Output the (X, Y) coordinate of the center of the cell containing the given text.  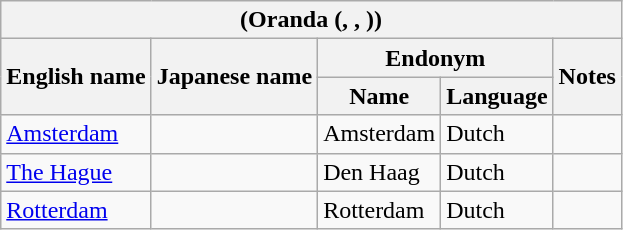
Language (497, 96)
English name (76, 77)
Name (380, 96)
(Oranda (, , )) (312, 20)
Notes (587, 77)
Endonym (436, 58)
Den Haag (380, 172)
The Hague (76, 172)
Japanese name (234, 77)
